Provide the (x, y) coordinate of the cell's center where the given text is located.  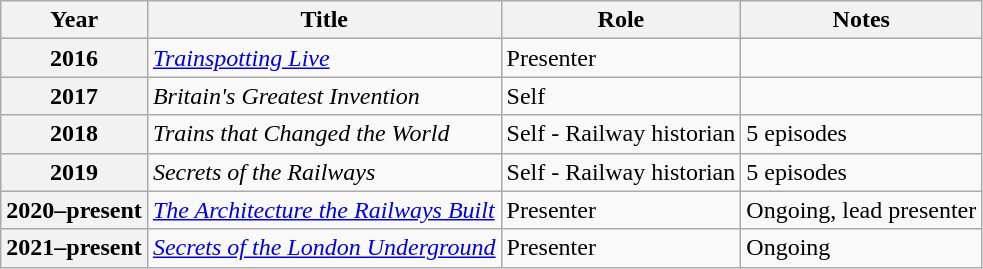
2020–present (74, 210)
Britain's Greatest Invention (324, 96)
Ongoing (862, 248)
Secrets of the Railways (324, 172)
2017 (74, 96)
Ongoing, lead presenter (862, 210)
Trains that Changed the World (324, 134)
The Architecture the Railways Built (324, 210)
Trainspotting Live (324, 58)
2021–present (74, 248)
Year (74, 20)
Secrets of the London Underground (324, 248)
2019 (74, 172)
Role (621, 20)
2018 (74, 134)
Notes (862, 20)
Self (621, 96)
Title (324, 20)
2016 (74, 58)
